Determine the [x, y] coordinate at the center of the cell enclosing the given text.  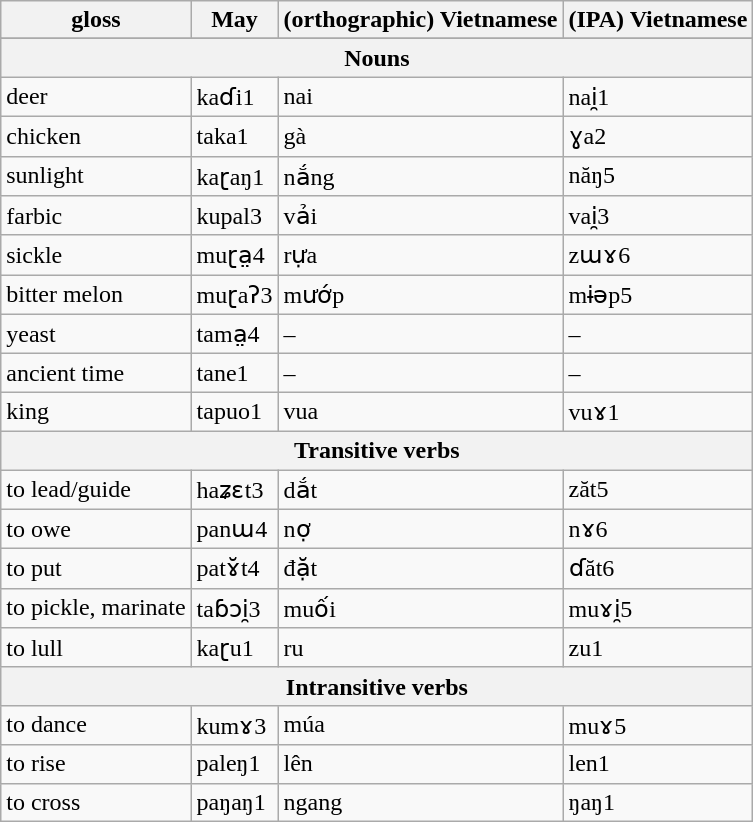
gà [420, 136]
muɽaʔ3 [234, 295]
muɽa̤4 [234, 255]
taɓɔi̯3 [234, 608]
vai̯3 [658, 216]
to put [96, 569]
ɣa2 [658, 136]
muɤi̯5 [658, 608]
dắt [420, 490]
ɗăt6 [658, 569]
nai̯1 [658, 97]
kumɤ3 [234, 725]
sunlight [96, 176]
muối [420, 608]
panɯ4 [234, 529]
ru [420, 648]
taka1 [234, 136]
to dance [96, 725]
vua [420, 412]
to pickle, marinate [96, 608]
năŋ5 [658, 176]
paŋaŋ1 [234, 802]
mướp [420, 295]
múa [420, 725]
tane1 [234, 373]
to rise [96, 764]
bitter melon [96, 295]
kaɽaŋ1 [234, 176]
deer [96, 97]
len1 [658, 764]
zăt5 [658, 490]
kaɽu1 [234, 648]
mɨəp5 [658, 295]
tama̤4 [234, 334]
May [234, 20]
farbic [96, 216]
to lead/guide [96, 490]
nợ [420, 529]
to cross [96, 802]
yeast [96, 334]
lên [420, 764]
Intransitive verbs [377, 686]
ngang [420, 802]
zɯɤ6 [658, 255]
king [96, 412]
nắng [420, 176]
kaɗi1 [234, 97]
to owe [96, 529]
muɤ5 [658, 725]
nai [420, 97]
tapuo1 [234, 412]
zu1 [658, 648]
rựa [420, 255]
vuɤ1 [658, 412]
Nouns [377, 58]
nɤ6 [658, 529]
vải [420, 216]
patɤ̆t4 [234, 569]
ancient time [96, 373]
to lull [96, 648]
(IPA) Vietnamese [658, 20]
chicken [96, 136]
kupal3 [234, 216]
sickle [96, 255]
gloss [96, 20]
đặt [420, 569]
Transitive verbs [377, 450]
(orthographic) Vietnamese [420, 20]
haʑɛt3 [234, 490]
paleŋ1 [234, 764]
ŋaŋ1 [658, 802]
